Provide the (X, Y) coordinate of the cell's center where the given text is located.  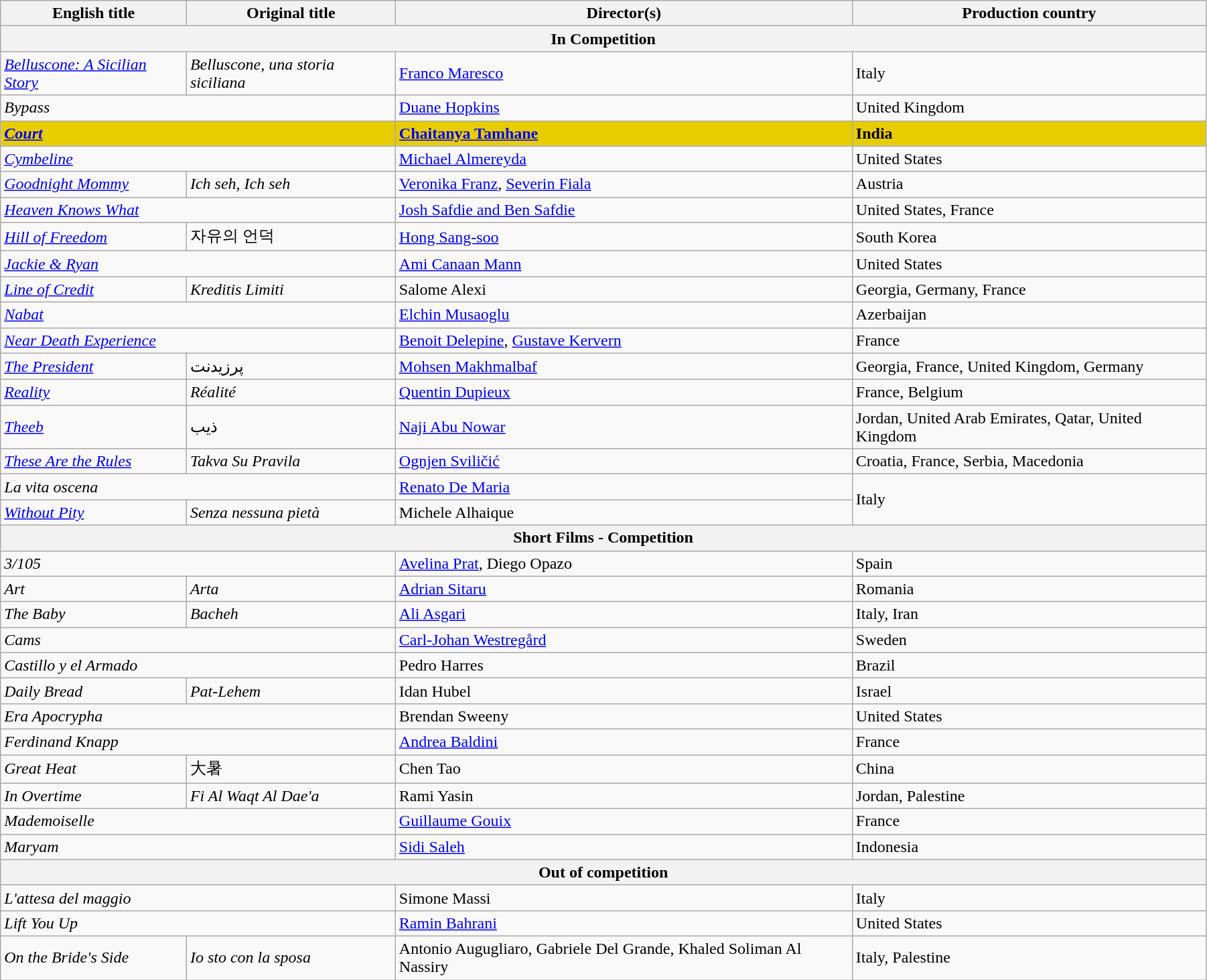
Veronika Franz, Severin Fiala (624, 184)
Nabat (198, 315)
Guillaume Gouix (624, 821)
Azerbaijan (1029, 315)
Rami Yasin (624, 796)
Sidi Saleh (624, 847)
پرزیدنت (291, 366)
Franco Maresco (624, 74)
South Korea (1029, 237)
Short Films - Competition (603, 538)
Without Pity (94, 512)
Sweden (1029, 640)
On the Bride's Side (94, 958)
Court (198, 133)
Ali Asgari (624, 614)
Israel (1029, 691)
Carl-Johan Westregård (624, 640)
Castillo y el Armado (198, 665)
France, Belgium (1029, 393)
English title (94, 13)
Line of Credit (94, 289)
Quentin Dupieux (624, 393)
Cams (198, 640)
Ferdinand Knapp (198, 742)
Italy, Palestine (1029, 958)
Era Apocrypha (198, 716)
In Overtime (94, 796)
Salome Alexi (624, 289)
Michael Almereyda (624, 159)
Heaven Knows What (198, 210)
Georgia, Germany, France (1029, 289)
Original title (291, 13)
China (1029, 769)
Jackie & Ryan (198, 264)
Near Death Experience (198, 340)
Theeb (94, 427)
Cymbeline (198, 159)
Bypass (198, 108)
Andrea Baldini (624, 742)
These Are the Rules (94, 462)
Avelina Prat, Diego Opazo (624, 563)
Hill of Freedom (94, 237)
Reality (94, 393)
Elchin Musaoglu (624, 315)
Mademoiselle (198, 821)
Great Heat (94, 769)
Josh Safdie and Ben Safdie (624, 210)
Brazil (1029, 665)
Croatia, France, Serbia, Macedonia (1029, 462)
Takva Su Pravila (291, 462)
Bacheh (291, 614)
Pedro Harres (624, 665)
Renato De Maria (624, 487)
The President (94, 366)
Pat-Lehem (291, 691)
ذيب (291, 427)
Director(s) (624, 13)
Maryam (198, 847)
Daily Bread (94, 691)
Michele Alhaique (624, 512)
Jordan, United Arab Emirates, Qatar, United Kingdom (1029, 427)
Spain (1029, 563)
Brendan Sweeny (624, 716)
Romania (1029, 589)
Out of competition (603, 872)
Belluscone: A Sicilian Story (94, 74)
3/105 (198, 563)
United Kingdom (1029, 108)
United States, France (1029, 210)
Art (94, 589)
Belluscone, una storia siciliana (291, 74)
Ich seh, Ich seh (291, 184)
Lift You Up (198, 923)
India (1029, 133)
Kreditis Limiti (291, 289)
Goodnight Mommy (94, 184)
Adrian Sitaru (624, 589)
Fi Al Waqt Al Dae'a (291, 796)
Réalité (291, 393)
大暑 (291, 769)
La vita oscena (198, 487)
Ramin Bahrani (624, 923)
In Competition (603, 39)
Mohsen Makhmalbaf (624, 366)
Simone Massi (624, 898)
Ami Canaan Mann (624, 264)
Ognjen Sviličić (624, 462)
자유의 언덕 (291, 237)
Chaitanya Tamhane (624, 133)
Senza nessuna pietà (291, 512)
Idan Hubel (624, 691)
The Baby (94, 614)
Jordan, Palestine (1029, 796)
Italy, Iran (1029, 614)
Duane Hopkins (624, 108)
Arta (291, 589)
Antonio Augugliaro, Gabriele Del Grande, Khaled Soliman Al Nassiry (624, 958)
Indonesia (1029, 847)
L'attesa del maggio (198, 898)
Production country (1029, 13)
Hong Sang-soo (624, 237)
Chen Tao (624, 769)
Naji Abu Nowar (624, 427)
Io sto con la sposa (291, 958)
Georgia, France, United Kingdom, Germany (1029, 366)
Austria (1029, 184)
Benoit Delepine, Gustave Kervern (624, 340)
